Search for the cell housing the specified text and yield its [X, Y] center coordinate. 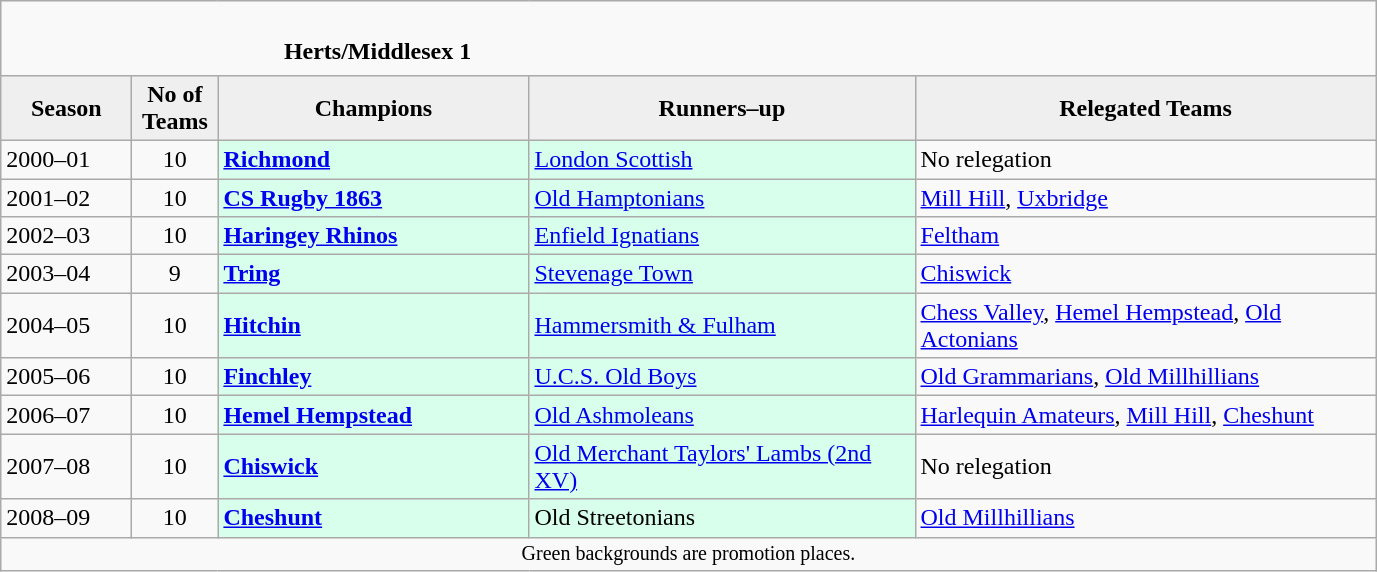
Chess Valley, Hemel Hempstead, Old Actonians [1146, 326]
Old Merchant Taylors' Lambs (2nd XV) [722, 466]
Richmond [374, 159]
Old Millhillians [1146, 518]
2007–08 [66, 466]
Old Grammarians, Old Millhillians [1146, 377]
2001–02 [66, 197]
U.C.S. Old Boys [722, 377]
Old Streetonians [722, 518]
Green backgrounds are promotion places. [688, 554]
2005–06 [66, 377]
Harlequin Amateurs, Mill Hill, Cheshunt [1146, 415]
Tring [374, 274]
Mill Hill, Uxbridge [1146, 197]
Runners–up [722, 108]
Old Ashmoleans [722, 415]
Feltham [1146, 236]
2003–04 [66, 274]
2002–03 [66, 236]
CS Rugby 1863 [374, 197]
No of Teams [175, 108]
Season [66, 108]
Cheshunt [374, 518]
Enfield Ignatians [722, 236]
Old Hamptonians [722, 197]
Hammersmith & Fulham [722, 326]
Haringey Rhinos [374, 236]
2006–07 [66, 415]
Champions [374, 108]
Hemel Hempstead [374, 415]
Stevenage Town [722, 274]
Finchley [374, 377]
London Scottish [722, 159]
2004–05 [66, 326]
2000–01 [66, 159]
Relegated Teams [1146, 108]
2008–09 [66, 518]
9 [175, 274]
Hitchin [374, 326]
